Scan for the cell matching the given text and deliver its (X, Y) coordinate at center. 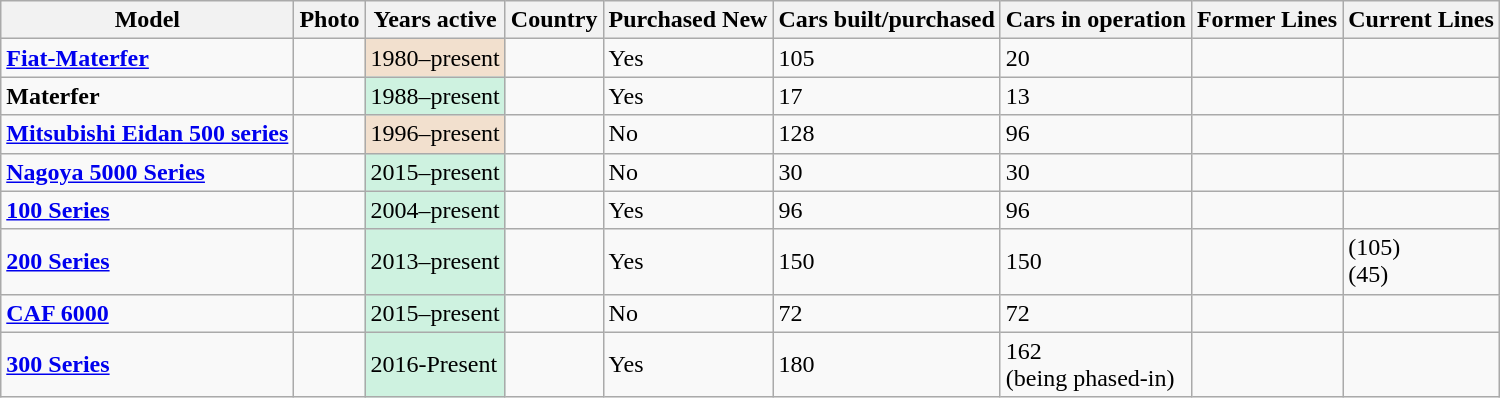
1980–present (435, 58)
300 Series (148, 364)
17 (886, 96)
Fiat-Materfer (148, 58)
Former Lines (1266, 20)
162(being phased-in) (1096, 364)
Purchased New (688, 20)
Current Lines (1422, 20)
105 (886, 58)
Years active (435, 20)
100 Series (148, 210)
Nagoya 5000 Series (148, 172)
(105) (45) (1422, 262)
Photo (330, 20)
Cars built/purchased (886, 20)
CAF 6000 (148, 313)
Country (554, 20)
2016-Present (435, 364)
2013–present (435, 262)
1988–present (435, 96)
Cars in operation (1096, 20)
128 (886, 134)
200 Series (148, 262)
Model (148, 20)
Mitsubishi Eidan 500 series (148, 134)
Materfer (148, 96)
1996–present (435, 134)
20 (1096, 58)
13 (1096, 96)
2004–present (435, 210)
180 (886, 364)
